Scan for the cell matching the given text and deliver its (x, y) coordinate at center. 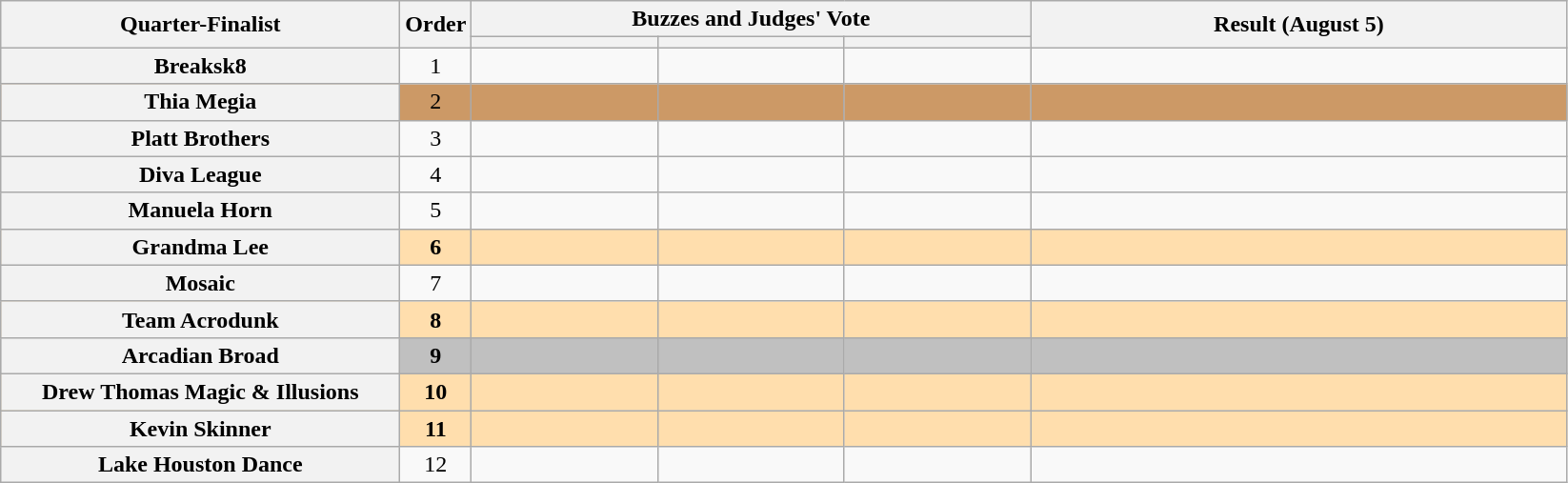
Manuela Horn (200, 211)
3 (436, 138)
Arcadian Broad (200, 355)
2 (436, 102)
Quarter-Finalist (200, 25)
Grandma Lee (200, 247)
Platt Brothers (200, 138)
4 (436, 174)
12 (436, 465)
1 (436, 66)
Diva League (200, 174)
9 (436, 355)
5 (436, 211)
Result (August 5) (1299, 25)
Order (436, 25)
Drew Thomas Magic & Illusions (200, 392)
Buzzes and Judges' Vote (751, 19)
Breaksk8 (200, 66)
7 (436, 283)
Team Acrodunk (200, 319)
Lake Houston Dance (200, 465)
11 (436, 428)
Kevin Skinner (200, 428)
8 (436, 319)
Thia Megia (200, 102)
Mosaic (200, 283)
6 (436, 247)
10 (436, 392)
